From the cell containing the given text, extract its center point as (X, Y) coordinate. 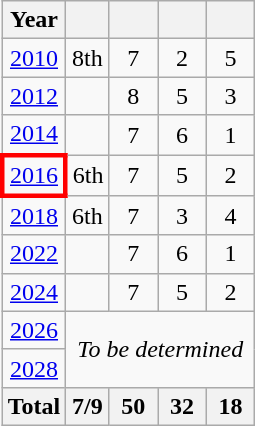
Total (34, 406)
2018 (34, 216)
To be determined (160, 349)
2026 (34, 330)
2016 (34, 174)
2028 (34, 368)
2014 (34, 135)
8 (134, 96)
2010 (34, 58)
8th (88, 58)
2024 (34, 292)
50 (134, 406)
2022 (34, 254)
18 (230, 406)
Year (34, 20)
4 (230, 216)
32 (182, 406)
7/9 (88, 406)
2012 (34, 96)
